For the text-containing cell, return its midpoint in [X, Y] coordinate format. 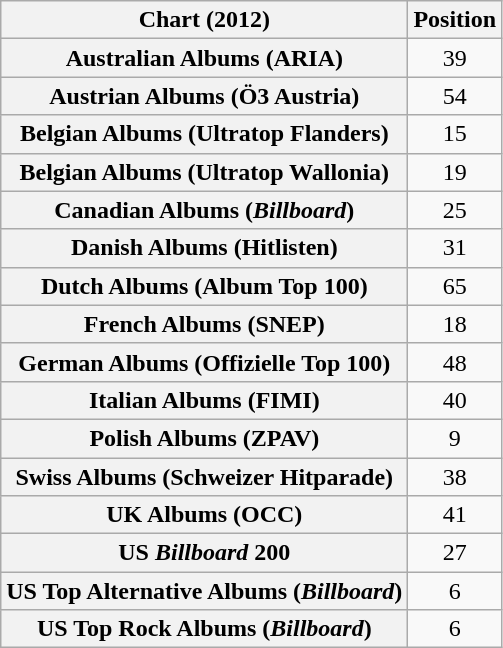
Swiss Albums (Schweizer Hitparade) [204, 477]
US Billboard 200 [204, 553]
38 [455, 477]
39 [455, 58]
Belgian Albums (Ultratop Wallonia) [204, 172]
Position [455, 20]
US Top Alternative Albums (Billboard) [204, 591]
40 [455, 400]
25 [455, 210]
27 [455, 553]
65 [455, 286]
48 [455, 362]
UK Albums (OCC) [204, 515]
15 [455, 134]
Danish Albums (Hitlisten) [204, 248]
54 [455, 96]
French Albums (SNEP) [204, 324]
Austrian Albums (Ö3 Austria) [204, 96]
31 [455, 248]
German Albums (Offizielle Top 100) [204, 362]
Italian Albums (FIMI) [204, 400]
Belgian Albums (Ultratop Flanders) [204, 134]
Polish Albums (ZPAV) [204, 438]
Canadian Albums (Billboard) [204, 210]
9 [455, 438]
41 [455, 515]
Chart (2012) [204, 20]
Australian Albums (ARIA) [204, 58]
19 [455, 172]
Dutch Albums (Album Top 100) [204, 286]
18 [455, 324]
US Top Rock Albums (Billboard) [204, 629]
